Identify which cell holds the provided text, then report its [x, y] central coordinate. 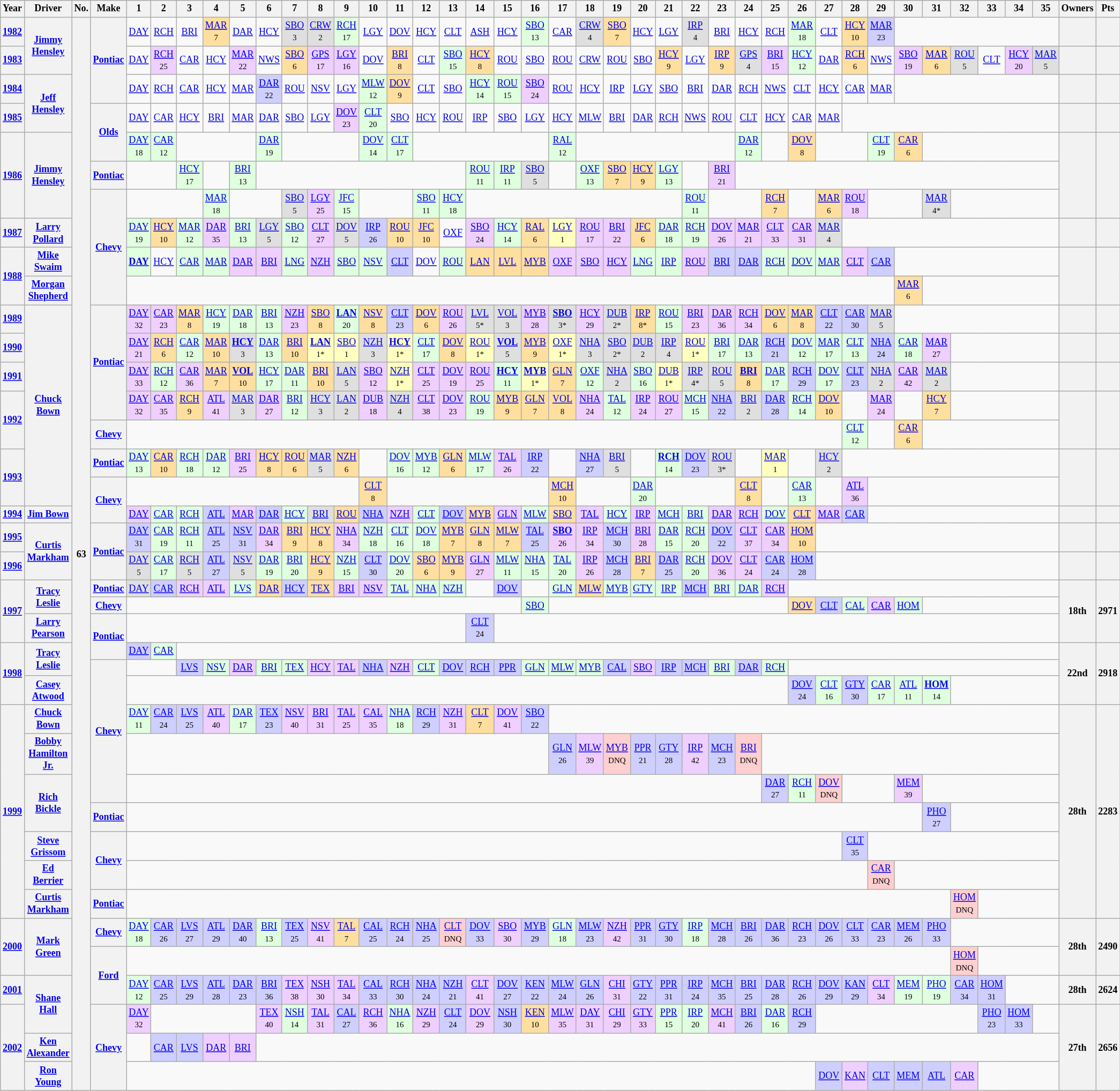
IRP4* [696, 377]
SBO16 [643, 377]
TAL26 [507, 463]
7 [295, 9]
SBO22 [535, 719]
SBO3* [563, 319]
NSV8 [373, 319]
ATL27 [216, 566]
1992 [13, 420]
RCH9 [190, 406]
6 [269, 9]
ROU27 [669, 406]
CLTDNQ [453, 932]
2656 [1108, 1047]
2971 [1108, 611]
Ed Berrier [48, 875]
DAR25 [669, 566]
ROU18 [855, 204]
MAR27 [937, 348]
RAL6 [535, 233]
IRP18 [696, 932]
DUB2 [643, 348]
30 [908, 9]
ASH [480, 32]
MLW35 [563, 1019]
10 [373, 9]
CRW [589, 61]
CAR18 [908, 348]
MAR17 [829, 348]
BRI21 [722, 175]
ROU6 [295, 463]
1995 [13, 537]
15 [507, 9]
CAR10 [164, 463]
DAR40 [243, 932]
Morgan Shepherd [48, 290]
2624 [1108, 990]
NHA27 [589, 463]
DOV9 [400, 89]
CRW4 [589, 32]
NHA3 [589, 348]
18 [589, 9]
Jeff Hensley [48, 103]
HOM33 [1019, 1019]
MYBDNQ [617, 754]
CLT27 [320, 233]
TEX25 [295, 932]
NHA34 [347, 537]
DAR15 [669, 537]
DOV36 [722, 566]
CAL33 [373, 990]
IRP9 [722, 61]
BRI7 [643, 566]
CLT20 [373, 118]
Casey Atwood [48, 690]
HCY2 [829, 463]
DOV10 [829, 406]
SBO11 [426, 204]
1994 [13, 514]
CAR36 [190, 377]
RCH7 [775, 204]
9 [347, 9]
16 [535, 9]
BRI17 [722, 348]
JFC10 [426, 233]
29 [881, 9]
BRI31 [320, 719]
KEN22 [535, 990]
RCH5 [190, 566]
ROU17 [589, 233]
NHA16 [400, 1019]
Ken Alexander [48, 1048]
LAN [480, 261]
63 [81, 554]
13 [453, 9]
Steve Grissom [48, 846]
KEN10 [535, 1019]
NZH18 [373, 537]
LVS29 [190, 990]
Mark Green [48, 946]
2001 [13, 990]
RCH19 [696, 233]
SBO19 [908, 61]
RCH26 [802, 990]
CLT25 [426, 377]
DOV14 [373, 147]
NZH6 [347, 463]
OXF1* [563, 348]
PPR [507, 668]
MAR1 [775, 463]
MCH30 [617, 537]
DOV20 [400, 566]
VOL8 [563, 406]
1998 [13, 674]
NHA25 [426, 932]
MYB7 [453, 537]
DAR11 [295, 377]
MLW24 [563, 990]
KAN [855, 1076]
DOV19 [453, 377]
RAL12 [563, 147]
TEX23 [269, 719]
4 [216, 9]
PHO27 [937, 817]
LGY25 [320, 204]
RCH36 [373, 1019]
1991 [13, 377]
Ford [108, 975]
ROU3* [722, 463]
CLT22 [829, 319]
Pts [1108, 9]
CHI31 [617, 990]
CRW2 [320, 32]
HCY7 [937, 406]
CLT12 [855, 434]
Larry Pearson [48, 628]
GTY22 [643, 990]
CLT38 [426, 406]
MEM [908, 1076]
1987 [13, 233]
SBO15 [453, 61]
DAR22 [269, 89]
OXF13 [589, 175]
1990 [13, 348]
MCH15 [696, 406]
LAN2 [347, 406]
RCH34 [749, 319]
Owners [1077, 9]
DAY33 [139, 377]
MAR23 [881, 32]
ROU25 [480, 377]
28 [855, 9]
LAN20 [347, 319]
DAR34 [269, 537]
CLT13 [855, 348]
MYB12 [426, 463]
MCH23 [722, 754]
1985 [13, 118]
DAY13 [139, 463]
2283 [1108, 811]
1999 [13, 811]
LGY1 [563, 233]
ATL36 [855, 492]
3 [190, 9]
Ron Young [48, 1076]
1996 [13, 566]
DUB2* [617, 319]
RCH25 [164, 61]
GTY28 [669, 754]
IRP20 [696, 1019]
TAL7 [347, 932]
CLT19 [881, 147]
HOM10 [802, 537]
MLW7 [507, 537]
SBO8 [320, 319]
DOVDNQ [829, 789]
MCH41 [722, 1019]
RCH23 [802, 932]
BRI5 [617, 463]
LGY5 [269, 233]
CAL35 [373, 719]
SBO13 [535, 32]
ROU26 [453, 319]
HOM31 [991, 990]
Larry Pollard [48, 233]
35 [1046, 9]
DAY19 [139, 233]
GPS17 [320, 61]
NZH1* [400, 377]
LVL [507, 261]
DAR20 [643, 492]
LVL5* [480, 319]
DAY21 [139, 348]
22nd [1077, 674]
MAR21 [749, 233]
Bobby Hamilton Jr. [48, 754]
MEM26 [908, 932]
CAR30 [855, 319]
BRI36 [269, 990]
PHO19 [937, 990]
CAR31 [802, 233]
CLT37 [749, 537]
TEX38 [295, 990]
RCH18 [190, 463]
HCY12 [802, 61]
CLT30 [373, 566]
Make [108, 9]
MLW17 [480, 463]
2002 [13, 1047]
BRI12 [295, 406]
BRIDNQ [749, 754]
GLN27 [480, 566]
No. [81, 9]
CARDNQ [881, 875]
DOV22 [722, 537]
32 [965, 9]
CAR26 [164, 932]
NZH29 [426, 1019]
25 [775, 9]
DAY11 [139, 719]
SBO3 [295, 32]
DAY5 [139, 566]
MAR12 [190, 233]
2 [164, 9]
CLT41 [480, 990]
MAR4 [829, 233]
DAR16 [775, 1019]
HCY19 [216, 319]
CLT34 [881, 990]
IRP34 [589, 537]
DOV27 [507, 990]
NZH4 [400, 406]
JFC6 [643, 233]
Shane Hall [48, 1004]
DOV24 [802, 690]
RCH17 [347, 32]
22 [696, 9]
1983 [13, 61]
MCH10 [563, 492]
31 [937, 9]
NZH21 [453, 990]
1993 [13, 477]
SBO30 [507, 932]
DOV41 [507, 719]
RCH30 [400, 990]
DOV17 [829, 377]
NSV31 [243, 537]
SBO26 [563, 537]
MAR4* [937, 204]
VOL3 [507, 319]
12 [426, 9]
PHO33 [937, 932]
MAR10 [216, 348]
OXF12 [589, 377]
IRP8* [643, 319]
1986 [13, 176]
Rich Bickle [48, 803]
ATL28 [216, 990]
PPR15 [669, 1019]
11 [400, 9]
TAL34 [347, 990]
21 [669, 9]
1982 [13, 32]
DAY12 [139, 990]
ATL29 [216, 932]
HCY1* [400, 348]
2000 [13, 946]
CAR35 [164, 406]
1989 [13, 319]
ATL40 [216, 719]
MEM19 [908, 990]
DOV5 [347, 233]
NSV41 [320, 932]
NZH31 [453, 719]
Mike Swaim [48, 261]
23 [722, 9]
GTY33 [643, 1019]
LVS25 [190, 719]
LGY13 [669, 175]
DAR35 [216, 233]
HCY11 [507, 377]
14 [480, 9]
LAN1* [320, 348]
CAR25 [164, 990]
KAN29 [855, 990]
IRP42 [696, 754]
17 [563, 9]
MLW12 [373, 89]
BRI15 [775, 61]
MCH35 [722, 990]
DOV33 [480, 932]
LVS27 [190, 932]
26 [802, 9]
MLW39 [589, 754]
GLN18 [563, 932]
19 [617, 9]
NZH3 [373, 348]
1984 [13, 89]
HOM [908, 606]
24 [749, 9]
NZH15 [347, 566]
MLW11 [507, 566]
CLT7 [480, 719]
MEM39 [908, 789]
NSV5 [243, 566]
TAL12 [617, 406]
18th [1077, 611]
IRP11 [507, 175]
DUB1* [669, 377]
TEX40 [269, 1019]
BRI28 [643, 537]
CAR42 [908, 377]
IRP22 [535, 463]
GTY [643, 588]
CAL27 [347, 1019]
BRI2 [749, 406]
Year [13, 9]
MYB29 [535, 932]
NSV40 [295, 719]
JFC15 [347, 204]
ROU19 [480, 406]
GLN6 [453, 463]
DUB18 [373, 406]
CAR19 [164, 537]
MYB1* [535, 377]
MLW23 [589, 932]
ROU10 [400, 233]
MYB28 [535, 319]
ATL41 [216, 406]
VOL5 [507, 348]
HOM28 [802, 566]
RCH21 [775, 348]
DOV16 [400, 463]
CAL25 [373, 932]
Jim Bown [48, 514]
RCH12 [164, 377]
NZH23 [295, 319]
TAL31 [320, 1019]
GLN8 [480, 537]
1988 [13, 275]
BRI23 [696, 319]
CAR13 [802, 492]
SBO1 [347, 348]
33 [991, 9]
8 [320, 9]
BRI20 [295, 566]
MAR22 [243, 61]
HCY18 [453, 204]
MAR3 [243, 406]
1 [139, 9]
SBO2* [617, 348]
Olds [108, 132]
34 [1019, 9]
HCY29 [589, 319]
NSH14 [295, 1019]
2490 [1108, 946]
ATL25 [216, 537]
ATL11 [908, 690]
VOL10 [243, 377]
LAN5 [347, 377]
5 [243, 9]
HCY20 [1019, 61]
Driver [48, 9]
HOM14 [937, 690]
NHA18 [400, 719]
PPR21 [643, 754]
DAR23 [243, 990]
PHO23 [991, 1019]
MAR2 [937, 377]
20 [643, 9]
27th [1077, 1047]
BRI22 [617, 233]
27 [829, 9]
BRI9 [295, 537]
2918 [1108, 674]
CHI29 [617, 1019]
1997 [13, 611]
TAL20 [563, 566]
DOV18 [426, 537]
DOV12 [802, 348]
NHA22 [722, 406]
RCH24 [400, 932]
MAR24 [881, 406]
CLT35 [855, 846]
GPS4 [749, 61]
NZH42 [617, 932]
LGY16 [347, 61]
NHA15 [535, 566]
